Output the (x, y) coordinate of the center of the cell containing the given text.  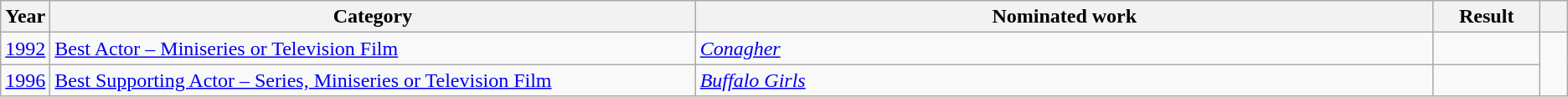
Category (373, 17)
Nominated work (1064, 17)
Buffalo Girls (1064, 80)
Year (25, 17)
1992 (25, 48)
Result (1486, 17)
Conagher (1064, 48)
Best Actor – Miniseries or Television Film (373, 48)
1996 (25, 80)
Best Supporting Actor – Series, Miniseries or Television Film (373, 80)
